Locate the cell with the specified text and output its [x, y] center coordinate. 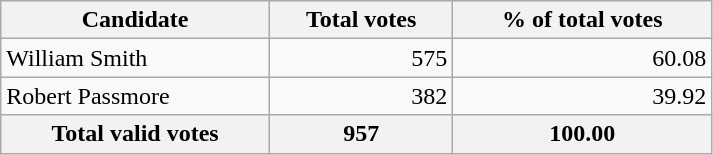
100.00 [582, 134]
957 [360, 134]
Total votes [360, 20]
Candidate [136, 20]
382 [360, 96]
60.08 [582, 58]
William Smith [136, 58]
39.92 [582, 96]
575 [360, 58]
Total valid votes [136, 134]
% of total votes [582, 20]
Robert Passmore [136, 96]
